Scan for the cell matching the given text and deliver its (X, Y) coordinate at center. 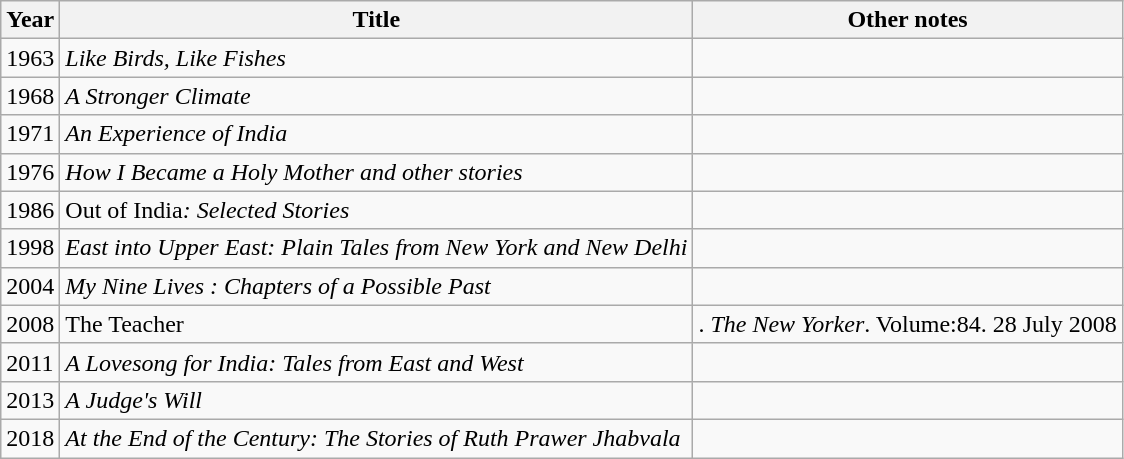
2011 (30, 362)
A Judge's Will (376, 400)
1998 (30, 248)
1971 (30, 134)
Other notes (908, 20)
How I Became a Holy Mother and other stories (376, 172)
2013 (30, 400)
Like Birds, Like Fishes (376, 58)
2008 (30, 324)
My Nine Lives : Chapters of a Possible Past (376, 286)
Title (376, 20)
Out of India: Selected Stories (376, 210)
2004 (30, 286)
A Stronger Climate (376, 96)
1963 (30, 58)
Year (30, 20)
1986 (30, 210)
An Experience of India (376, 134)
At the End of the Century: The Stories of Ruth Prawer Jhabvala (376, 438)
The Teacher (376, 324)
2018 (30, 438)
1968 (30, 96)
A Lovesong for India: Tales from East and West (376, 362)
. The New Yorker. Volume:84. 28 July 2008 (908, 324)
East into Upper East: Plain Tales from New York and New Delhi (376, 248)
1976 (30, 172)
